Pinpoint the cell where the given text exists, returning its [x, y] midpoint coordinate. 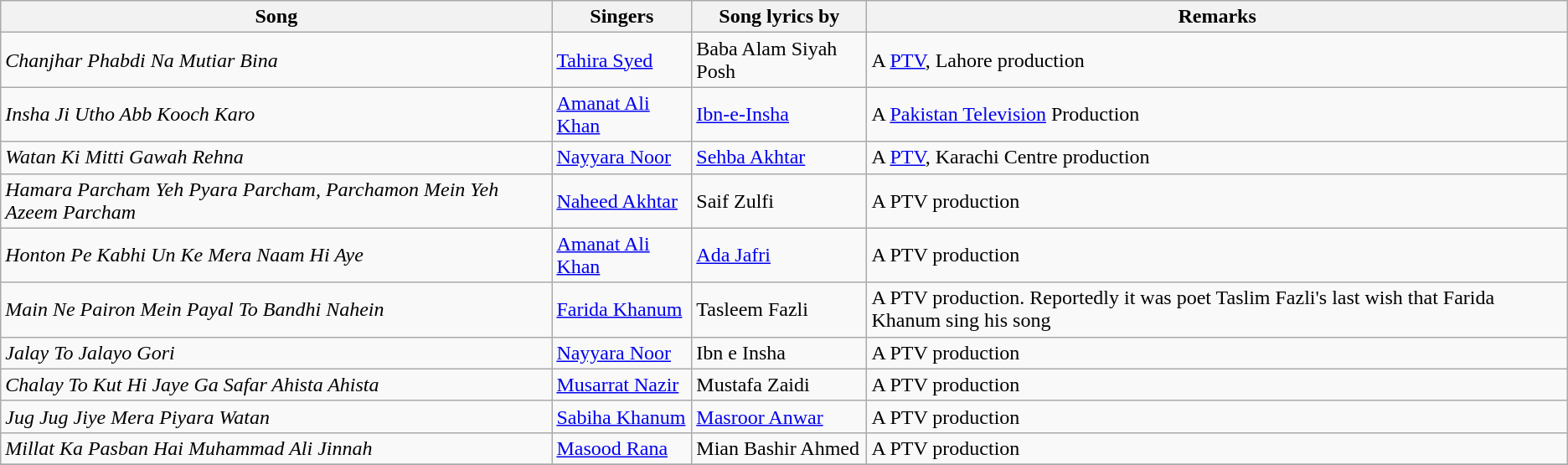
Ibn-e-Insha [779, 114]
Jug Jug Jiye Mera Piyara Watan [276, 416]
A PTV, Karachi Centre production [1217, 158]
A PTV, Lahore production [1217, 60]
Jalay To Jalayo Gori [276, 353]
Farida Khanum [622, 310]
Chalay To Kut Hi Jaye Ga Safar Ahista Ahista [276, 385]
Musarrat Nazir [622, 385]
A PTV production. Reportedly it was poet Taslim Fazli's last wish that Farida Khanum sing his song [1217, 310]
Millat Ka Pasban Hai Muhammad Ali Jinnah [276, 448]
Tasleem Fazli [779, 310]
Main Ne Pairon Mein Payal To Bandhi Nahein [276, 310]
Insha Ji Utho Abb Kooch Karo [276, 114]
Saif Zulfi [779, 201]
Mian Bashir Ahmed [779, 448]
Hamara Parcham Yeh Pyara Parcham, Parchamon Mein Yeh Azeem Parcham [276, 201]
A Pakistan Television Production [1217, 114]
Watan Ki Mitti Gawah Rehna [276, 158]
Masroor Anwar [779, 416]
Singers [622, 17]
Chanjhar Phabdi Na Mutiar Bina [276, 60]
Ada Jafri [779, 255]
Masood Rana [622, 448]
Song [276, 17]
Remarks [1217, 17]
Honton Pe Kabhi Un Ke Mera Naam Hi Aye [276, 255]
Naheed Akhtar [622, 201]
Baba Alam Siyah Posh [779, 60]
Tahira Syed [622, 60]
Song lyrics by [779, 17]
Ibn e Insha [779, 353]
Sehba Akhtar [779, 158]
Mustafa Zaidi [779, 385]
Sabiha Khanum [622, 416]
